Search for the cell housing the specified text and yield its [x, y] center coordinate. 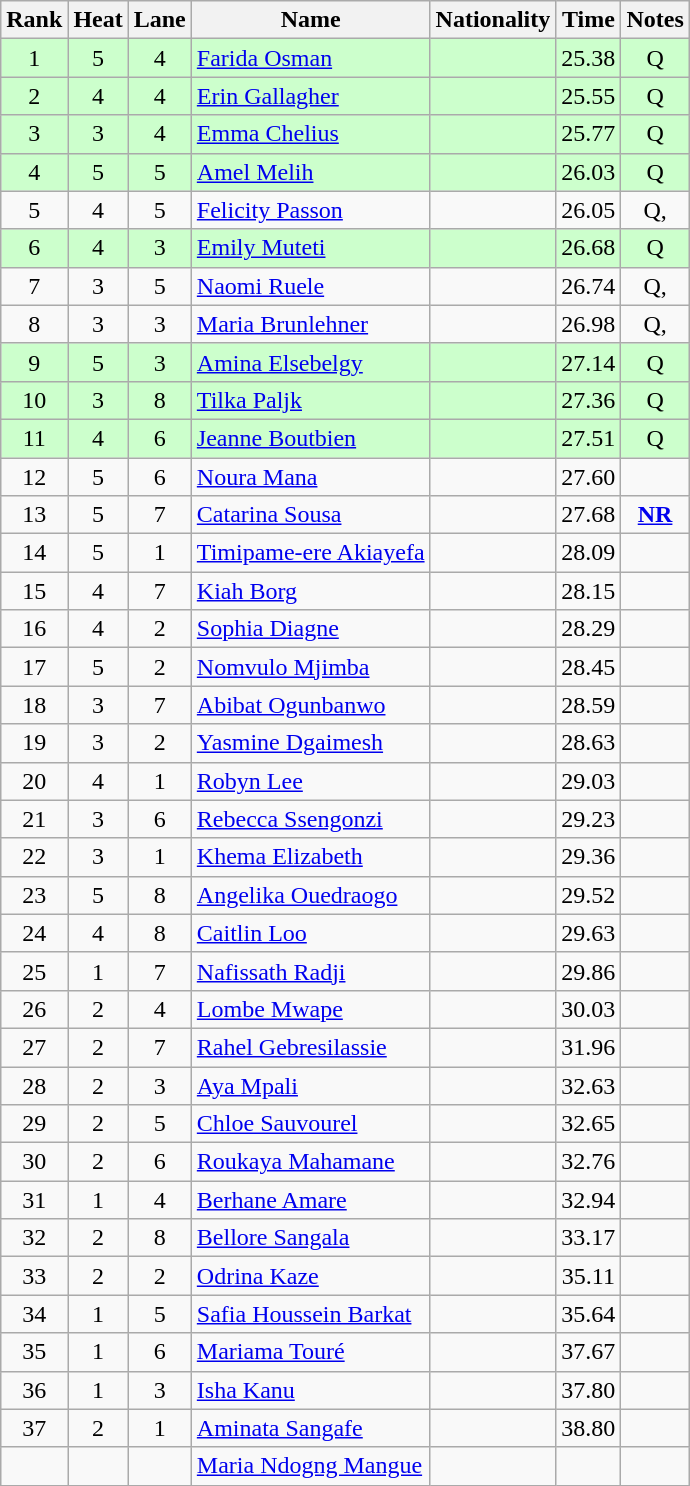
28.59 [588, 705]
Jeanne Boutbien [310, 438]
Emily Muteti [310, 248]
Nafissath Radji [310, 971]
36 [34, 1390]
13 [34, 515]
12 [34, 477]
Chloe Sauvourel [310, 1124]
9 [34, 362]
25.55 [588, 96]
26.03 [588, 172]
27.14 [588, 362]
Aminata Sangafe [310, 1428]
24 [34, 933]
18 [34, 705]
22 [34, 857]
25.77 [588, 134]
Heat [98, 20]
17 [34, 667]
32 [34, 1238]
Name [310, 20]
Notes [655, 20]
35.64 [588, 1314]
25.38 [588, 58]
35 [34, 1352]
29 [34, 1124]
Nomvulo Mjimba [310, 667]
23 [34, 895]
37.67 [588, 1352]
31.96 [588, 1047]
27.36 [588, 400]
11 [34, 438]
Amel Melih [310, 172]
Roukaya Mahamane [310, 1162]
27.51 [588, 438]
Odrina Kaze [310, 1276]
Isha Kanu [310, 1390]
Bellore Sangala [310, 1238]
32.65 [588, 1124]
Sophia Diagne [310, 629]
28.15 [588, 591]
Nationality [493, 20]
29.03 [588, 781]
19 [34, 743]
38.80 [588, 1428]
26.05 [588, 210]
27.68 [588, 515]
37 [34, 1428]
20 [34, 781]
25 [34, 971]
10 [34, 400]
Tilka Paljk [310, 400]
29.36 [588, 857]
Rebecca Ssengonzi [310, 819]
26.98 [588, 324]
Noura Mana [310, 477]
Robyn Lee [310, 781]
32.76 [588, 1162]
Lane [160, 20]
Farida Osman [310, 58]
Aya Mpali [310, 1085]
Maria Ndogng Mangue [310, 1466]
14 [34, 553]
Amina Elsebelgy [310, 362]
Timipame-ere Akiayefa [310, 553]
28.09 [588, 553]
Time [588, 20]
32.94 [588, 1200]
15 [34, 591]
29.52 [588, 895]
Erin Gallagher [310, 96]
30.03 [588, 1009]
Caitlin Loo [310, 933]
Felicity Passon [310, 210]
Maria Brunlehner [310, 324]
Safia Houssein Barkat [310, 1314]
35.11 [588, 1276]
Rahel Gebresilassie [310, 1047]
37.80 [588, 1390]
NR [655, 515]
Kiah Borg [310, 591]
Catarina Sousa [310, 515]
29.23 [588, 819]
29.63 [588, 933]
27.60 [588, 477]
28 [34, 1085]
30 [34, 1162]
Abibat Ogunbanwo [310, 705]
26.74 [588, 286]
Berhane Amare [310, 1200]
16 [34, 629]
21 [34, 819]
26.68 [588, 248]
Mariama Touré [310, 1352]
Naomi Ruele [310, 286]
Emma Chelius [310, 134]
27 [34, 1047]
33 [34, 1276]
29.86 [588, 971]
Lombe Mwape [310, 1009]
Rank [34, 20]
32.63 [588, 1085]
34 [34, 1314]
31 [34, 1200]
28.63 [588, 743]
Khema Elizabeth [310, 857]
28.45 [588, 667]
28.29 [588, 629]
Angelika Ouedraogo [310, 895]
26 [34, 1009]
33.17 [588, 1238]
Yasmine Dgaimesh [310, 743]
